Locate the cell with the specified text and output its (X, Y) center coordinate. 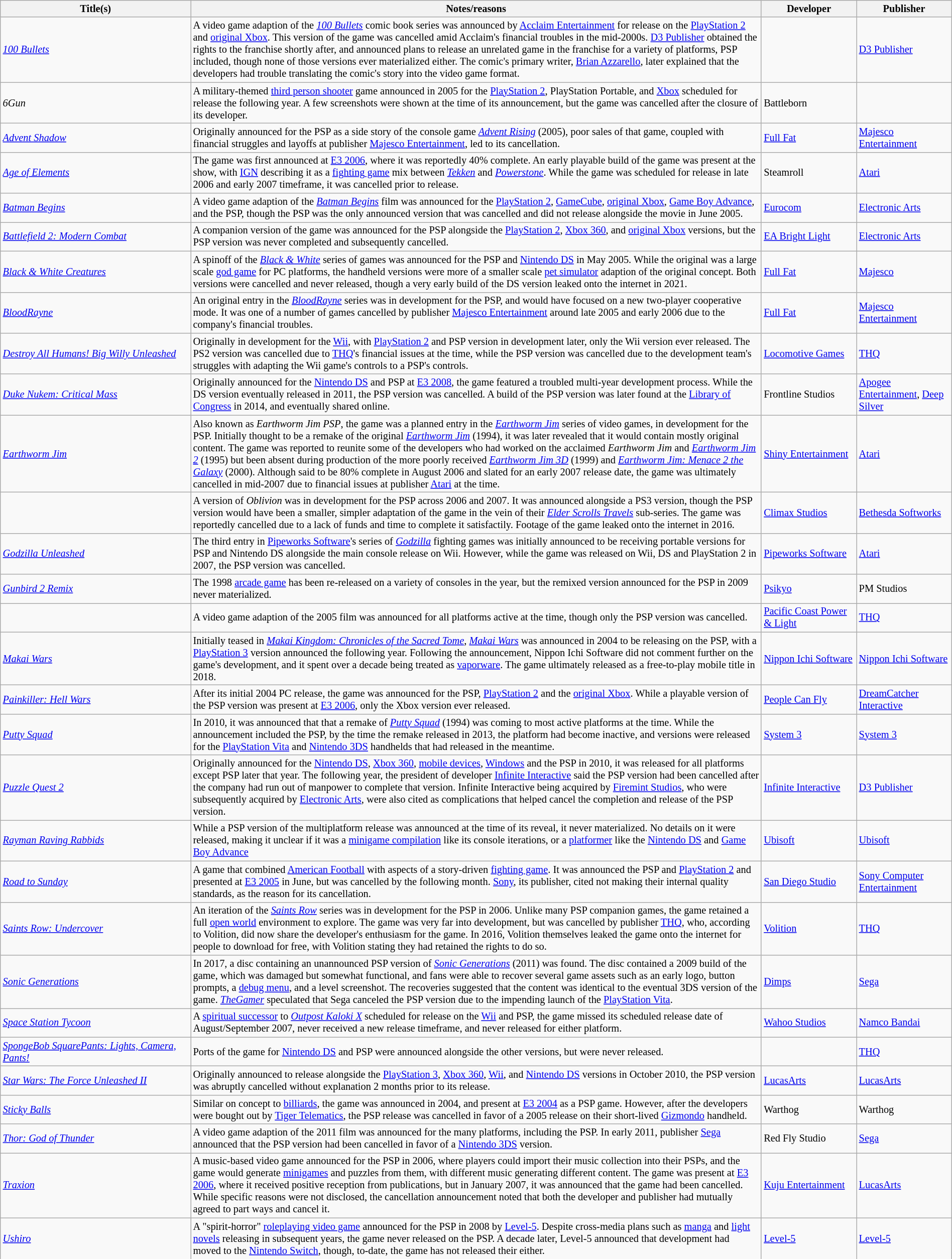
EA Bright Light (808, 236)
Star Wars: The Force Unleashed II (95, 1080)
Painkiller: Hell Wars (95, 699)
Battleborn (808, 103)
Space Station Tycoon (95, 1023)
6Gun (95, 103)
Apogee Entertainment, Deep Silver (904, 395)
Puzzle Quest 2 (95, 788)
Developer (808, 9)
Wahoo Studios (808, 1023)
Infinite Interactive (808, 788)
100 Bullets (95, 50)
Destroy All Humans! Big Willy Unleashed (95, 353)
Putty Squad (95, 734)
A video game adaption of the 2005 film was announced for all platforms active at the time, though only the PSP version was cancelled. (476, 617)
Advent Shadow (95, 138)
Eurocom (808, 208)
Frontline Studios (808, 395)
Sonic Generations (95, 981)
Steamroll (808, 173)
Psikyo (808, 589)
Sticky Balls (95, 1109)
Battlefield 2: Modern Combat (95, 236)
SpongeBob SquarePants: Lights, Camera, Pants! (95, 1052)
People Can Fly (808, 699)
Makai Wars (95, 659)
Rayman Raving Rabbids (95, 840)
Earthworm Jim (95, 454)
Batman Begins (95, 208)
Publisher (904, 9)
Volition (808, 929)
Gunbird 2 Remix (95, 589)
Majesco (904, 272)
Age of Elements (95, 173)
Bethesda Softworks (904, 513)
Black & White Creatures (95, 272)
Locomotive Games (808, 353)
Climax Studios (808, 513)
Notes/reasons (476, 9)
Title(s) (95, 9)
Red Fly Studio (808, 1139)
DreamCatcher Interactive (904, 699)
Duke Nukem: Critical Mass (95, 395)
Thor: God of Thunder (95, 1139)
Shiny Entertainment (808, 454)
Ushiro (95, 1238)
Dimps (808, 981)
San Diego Studio (808, 882)
BloodRayne (95, 313)
Namco Bandai (904, 1023)
PM Studios (904, 589)
Saints Row: Undercover (95, 929)
Pacific Coast Power & Light (808, 617)
Traxion (95, 1185)
Pipeworks Software (808, 554)
Kuju Entertainment (808, 1185)
Road to Sunday (95, 882)
Sony Computer Entertainment (904, 882)
Ports of the game for Nintendo DS and PSP were announced alongside the other versions, but were never released. (476, 1052)
Godzilla Unleashed (95, 554)
